Pinpoint the cell where the given text exists, returning its [x, y] midpoint coordinate. 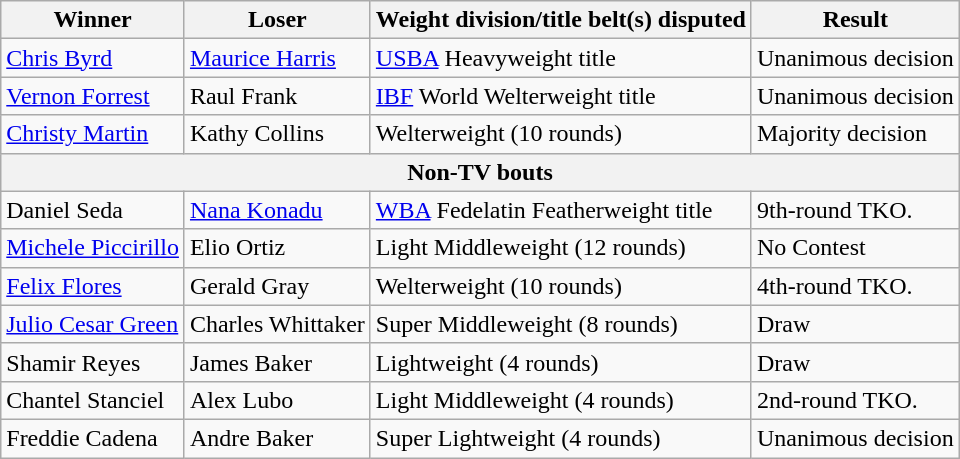
Chris Byrd [93, 58]
Non-TV bouts [480, 172]
Super Middleweight (8 rounds) [560, 324]
Majority decision [855, 134]
Weight division/title belt(s) disputed [560, 20]
Julio Cesar Green [93, 324]
Light Middleweight (12 rounds) [560, 248]
2nd-round TKO. [855, 400]
4th-round TKO. [855, 286]
Kathy Collins [277, 134]
Alex Lubo [277, 400]
Vernon Forrest [93, 96]
Chantel Stanciel [93, 400]
Andre Baker [277, 438]
Raul Frank [277, 96]
IBF World Welterweight title [560, 96]
James Baker [277, 362]
Loser [277, 20]
Maurice Harris [277, 58]
Shamir Reyes [93, 362]
Charles Whittaker [277, 324]
Felix Flores [93, 286]
Super Lightweight (4 rounds) [560, 438]
9th-round TKO. [855, 210]
Winner [93, 20]
Gerald Gray [277, 286]
Light Middleweight (4 rounds) [560, 400]
No Contest [855, 248]
Elio Ortiz [277, 248]
Nana Konadu [277, 210]
Freddie Cadena [93, 438]
Christy Martin [93, 134]
Michele Piccirillo [93, 248]
WBA Fedelatin Featherweight title [560, 210]
Result [855, 20]
Daniel Seda [93, 210]
Lightweight (4 rounds) [560, 362]
USBA Heavyweight title [560, 58]
